Capture the cell that displays the provided text and extract its (X, Y) central coordinate. 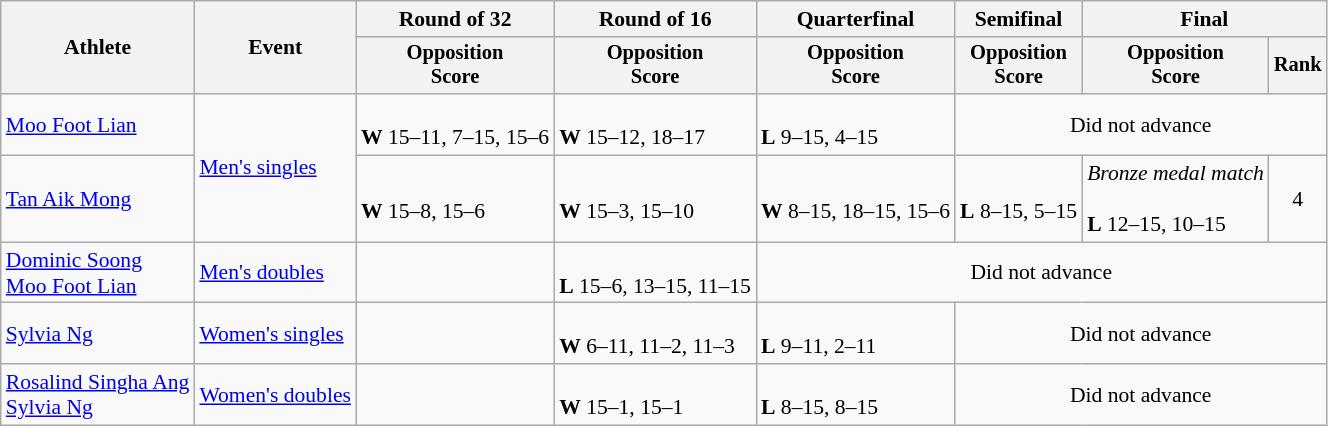
L 8–15, 8–15 (856, 394)
Semifinal (1018, 19)
L 9–11, 2–11 (856, 334)
Men's singles (275, 168)
Athlete (98, 48)
Moo Foot Lian (98, 124)
Round of 32 (455, 19)
L 9–15, 4–15 (856, 124)
W 8–15, 18–15, 15–6 (856, 200)
Women's doubles (275, 394)
W 15–3, 15–10 (655, 200)
L 8–15, 5–15 (1018, 200)
Rank (1298, 66)
Bronze medal matchL 12–15, 10–15 (1176, 200)
W 15–1, 15–1 (655, 394)
L 15–6, 13–15, 11–15 (655, 272)
Tan Aik Mong (98, 200)
Dominic SoongMoo Foot Lian (98, 272)
Rosalind Singha AngSylvia Ng (98, 394)
4 (1298, 200)
Quarterfinal (856, 19)
Round of 16 (655, 19)
Sylvia Ng (98, 334)
W 15–8, 15–6 (455, 200)
Event (275, 48)
Men's doubles (275, 272)
W 15–11, 7–15, 15–6 (455, 124)
W 15–12, 18–17 (655, 124)
Final (1204, 19)
W 6–11, 11–2, 11–3 (655, 334)
Women's singles (275, 334)
